Detect which cell encompasses the target text, then output its (x, y) center coordinate. 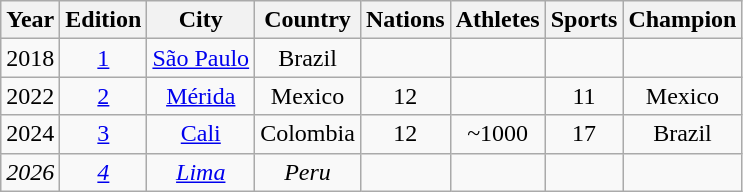
Lima (201, 172)
17 (584, 134)
Edition (104, 20)
2 (104, 96)
1 (104, 58)
City (201, 20)
Sports (584, 20)
4 (104, 172)
Mérida (201, 96)
Country (308, 20)
Colombia (308, 134)
~1000 (498, 134)
11 (584, 96)
2024 (30, 134)
Year (30, 20)
São Paulo (201, 58)
2018 (30, 58)
Champion (682, 20)
Athletes (498, 20)
3 (104, 134)
2026 (30, 172)
Nations (405, 20)
2022 (30, 96)
Cali (201, 134)
Peru (308, 172)
